Find where the given text appears and provide that cell's center as [X, Y] coordinate. 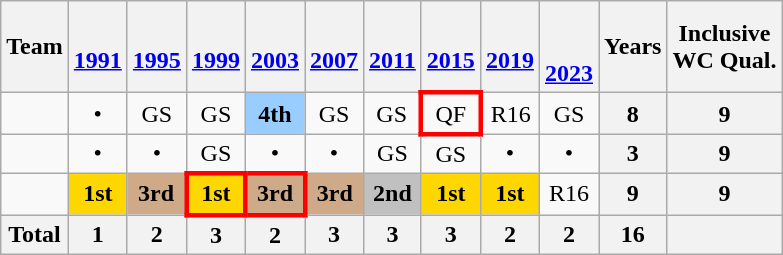
8 [633, 114]
1999 [216, 47]
2019 [510, 47]
Years [633, 47]
Total [35, 234]
1991 [98, 47]
2nd [393, 194]
2007 [334, 47]
1 [98, 234]
16 [633, 234]
Team [35, 47]
4th [274, 114]
2015 [450, 47]
2011 [393, 47]
2003 [274, 47]
Inclusive WC Qual. [724, 47]
QF [450, 114]
1995 [156, 47]
2023 [568, 47]
